For the text-containing cell, return its midpoint in (X, Y) coordinate format. 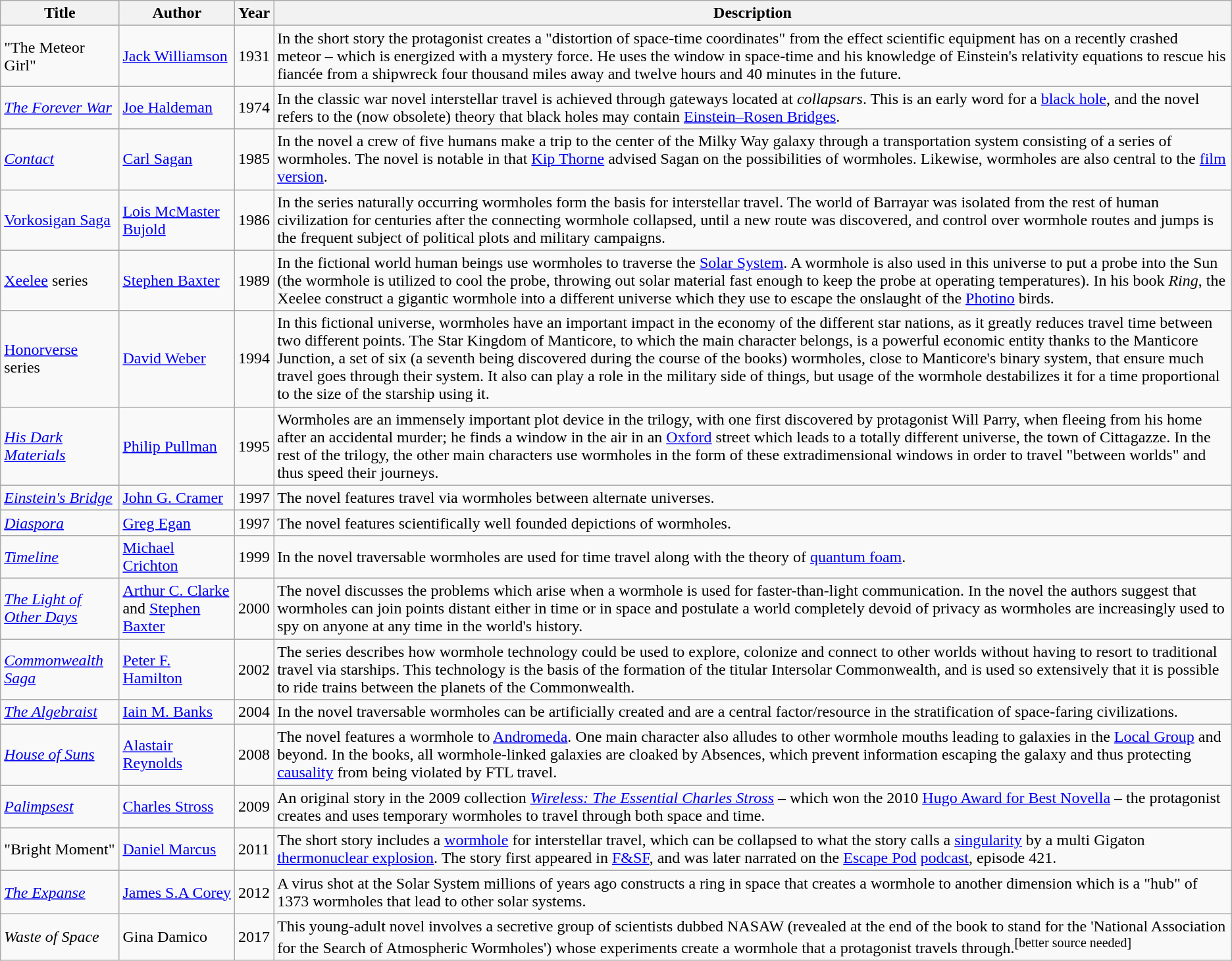
The novel features travel via wormholes between alternate universes. (753, 498)
Diaspora (60, 523)
Author (177, 13)
The Algebraist (60, 712)
Gina Damico (177, 937)
His Dark Materials (60, 446)
2008 (254, 755)
Contact (60, 159)
Alastair Reynolds (177, 755)
Carl Sagan (177, 159)
Description (753, 13)
Timeline (60, 557)
2009 (254, 807)
The Expanse (60, 893)
Daniel Marcus (177, 849)
Iain M. Banks (177, 712)
The Light of Other Days (60, 608)
Honorverse series (60, 359)
Waste of Space (60, 937)
2011 (254, 849)
"The Meteor Girl" (60, 56)
Michael Crichton (177, 557)
1931 (254, 56)
1994 (254, 359)
2012 (254, 893)
Palimpsest (60, 807)
James S.A Corey (177, 893)
2000 (254, 608)
Philip Pullman (177, 446)
Stephen Baxter (177, 280)
2017 (254, 937)
1985 (254, 159)
In the novel traversable wormholes are used for time travel along with the theory of quantum foam. (753, 557)
Arthur C. Clarke and Stephen Baxter (177, 608)
Joe Haldeman (177, 108)
1974 (254, 108)
Greg Egan (177, 523)
"Bright Moment" (60, 849)
House of Suns (60, 755)
2002 (254, 669)
2004 (254, 712)
John G. Cramer (177, 498)
1986 (254, 220)
Einstein's Bridge (60, 498)
Lois McMaster Bujold (177, 220)
Peter F. Hamilton (177, 669)
Title (60, 13)
Commonwealth Saga (60, 669)
In the novel traversable wormholes can be artificially created and are a central factor/resource in the stratification of space-faring civilizations. (753, 712)
Charles Stross (177, 807)
1989 (254, 280)
Jack Williamson (177, 56)
Xeelee series (60, 280)
The novel features scientifically well founded depictions of wormholes. (753, 523)
Vorkosigan Saga (60, 220)
Year (254, 13)
The Forever War (60, 108)
1999 (254, 557)
1995 (254, 446)
David Weber (177, 359)
